Find where the given text appears and provide that cell's center as [X, Y] coordinate. 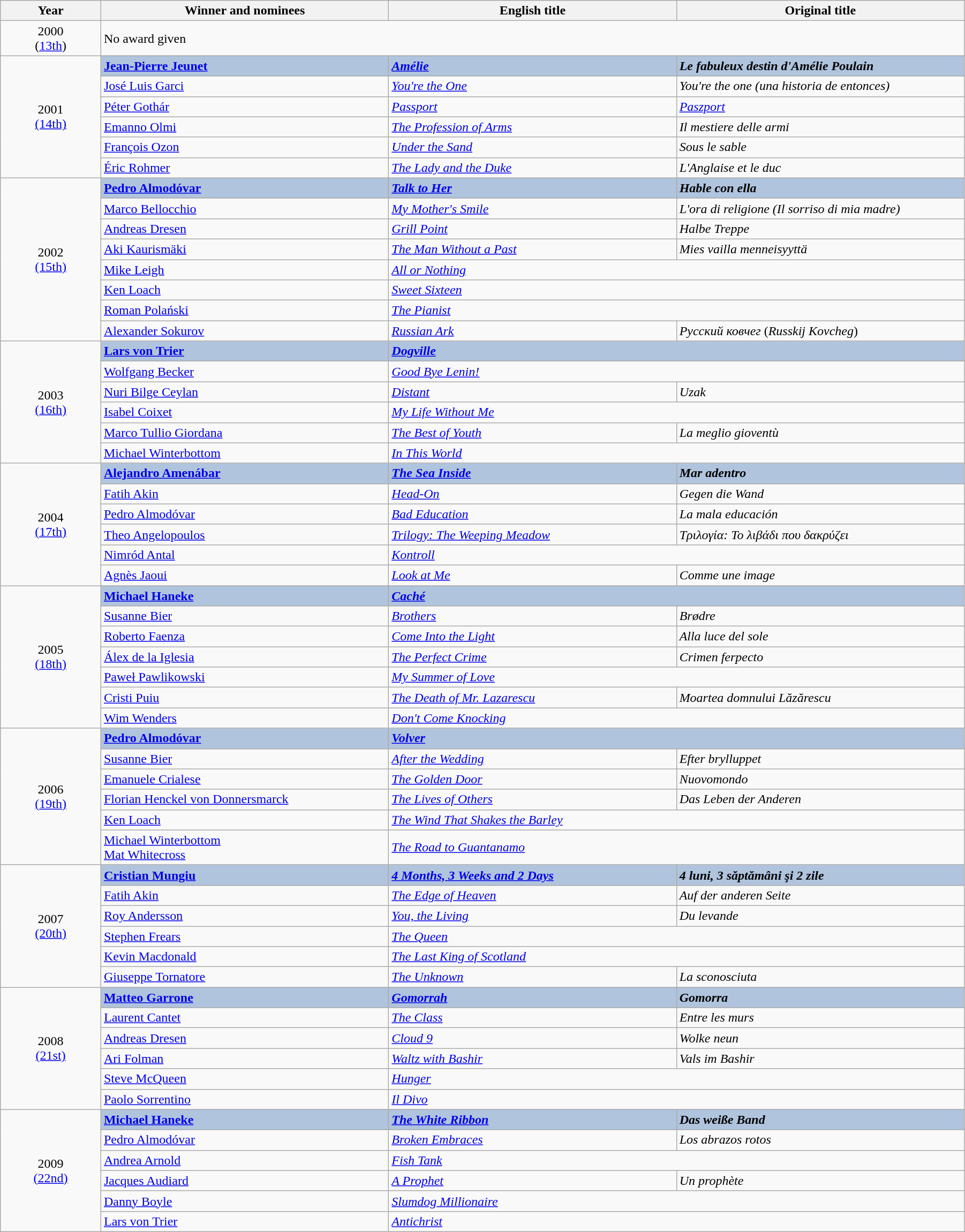
Efter brylluppet [820, 759]
Giuseppe Tornatore [244, 977]
Il mestiere delle armi [820, 127]
François Ozon [244, 147]
Nuri Bilge Ceylan [244, 392]
Talk to Her [532, 188]
English title [532, 11]
Trilogy: The Weeping Meadow [532, 534]
Kevin Macdonald [244, 957]
Das weiße Band [820, 1120]
2000(13th) [51, 39]
Halbe Treppe [820, 229]
Roman Polański [244, 311]
Come Into the Light [532, 637]
Dogville [677, 351]
The Golden Door [532, 779]
José Luis Garci [244, 86]
You, the Living [532, 916]
Roy Andersson [244, 916]
Passport [532, 107]
Emanno Olmi [244, 127]
Paweł Pawlikowski [244, 677]
The Wind That Shakes the Barley [677, 820]
Los abrazos rotos [820, 1140]
Hable con ella [820, 188]
Il Divo [677, 1099]
Péter Gothár [244, 107]
In This World [677, 453]
Brødre [820, 616]
A Prophet [532, 1181]
Stephen Frears [244, 936]
Uzak [820, 392]
La mala educación [820, 514]
2008(21st) [51, 1048]
Antichrist [677, 1221]
Gomorra [820, 997]
Du levande [820, 916]
Matteo Garrone [244, 997]
4 luni, 3 săptămâni şi 2 zile [820, 875]
Gegen die Wand [820, 494]
The Road to Guantanamo [677, 847]
Cristi Puiu [244, 698]
Wim Wenders [244, 718]
Michael Winterbottom Mat Whitecross [244, 847]
Wolke neun [820, 1038]
The Last King of Scotland [677, 957]
You're the one (una historia de entonces) [820, 86]
Mies vailla menneisyyttä [820, 249]
Don't Come Knocking [677, 718]
My Mother's Smile [532, 208]
The Lives of Others [532, 799]
La meglio gioventù [820, 433]
Roberto Faenza [244, 637]
2005(18th) [51, 657]
2001(14th) [51, 117]
The Sea Inside [532, 473]
No award given [532, 39]
Mar adentro [820, 473]
The Lady and the Duke [532, 168]
Alla luce del sole [820, 637]
The Unknown [532, 977]
Comme une image [820, 575]
Nuovomondo [820, 779]
Auf der anderen Seite [820, 895]
The Death of Mr. Lazarescu [532, 698]
2002(15th) [51, 259]
Steve McQueen [244, 1079]
Year [51, 11]
Álex de la Iglesia [244, 657]
Caché [677, 596]
L'ora di religione (Il sorriso di mia madre) [820, 208]
Volver [677, 738]
Alejandro Amenábar [244, 473]
Sweet Sixteen [677, 290]
Paszport [820, 107]
Nimród Antal [244, 555]
Grill Point [532, 229]
Un prophète [820, 1181]
Ari Folman [244, 1059]
Crimen ferpecto [820, 657]
Look at Me [532, 575]
My Summer of Love [677, 677]
You're the One [532, 86]
Cloud 9 [532, 1038]
Fish Tank [677, 1160]
Amélie [532, 66]
2004(17th) [51, 524]
Marco Bellocchio [244, 208]
4 Months, 3 Weeks and 2 Days [532, 875]
Theo Angelopoulos [244, 534]
L'Anglaise et le duc [820, 168]
Kontroll [677, 555]
The Edge of Heaven [532, 895]
2007(20th) [51, 926]
The Perfect Crime [532, 657]
My Life Without Me [677, 412]
Russian Ark [532, 331]
Mike Leigh [244, 269]
Original title [820, 11]
Bad Education [532, 514]
Good Bye Lenin! [677, 372]
Paolo Sorrentino [244, 1099]
Emanuele Crialese [244, 779]
2003(16th) [51, 402]
Brothers [532, 616]
Русский ковчег (Russkij Kovcheg) [820, 331]
Laurent Cantet [244, 1018]
Florian Henckel von Donnersmarck [244, 799]
Agnès Jaoui [244, 575]
The Pianist [677, 311]
The Man Without a Past [532, 249]
Andrea Arnold [244, 1160]
Das Leben der Anderen [820, 799]
Marco Tullio Giordana [244, 433]
The Best of Youth [532, 433]
Under the Sand [532, 147]
Aki Kaurismäki [244, 249]
Éric Rohmer [244, 168]
Hunger [677, 1079]
After the Wedding [532, 759]
Slumdog Millionaire [677, 1201]
Winner and nominees [244, 11]
2009(22nd) [51, 1170]
Distant [532, 392]
La sconosciuta [820, 977]
Entre les murs [820, 1018]
Michael Winterbottom [244, 453]
Jean-Pierre Jeunet [244, 66]
Moartea domnului Lăzărescu [820, 698]
2006(19th) [51, 797]
Alexander Sokurov [244, 331]
Sous le sable [820, 147]
Head-On [532, 494]
Τριλογία: Το λιβάδι που δακρύζει [820, 534]
All or Nothing [677, 269]
Vals im Bashir [820, 1059]
Wolfgang Becker [244, 372]
Le fabuleux destin d'Amélie Poulain [820, 66]
Waltz with Bashir [532, 1059]
The White Ribbon [532, 1120]
The Profession of Arms [532, 127]
The Class [532, 1018]
Danny Boyle [244, 1201]
Isabel Coixet [244, 412]
Gomorrah [532, 997]
Cristian Mungiu [244, 875]
Jacques Audiard [244, 1181]
The Queen [677, 936]
Broken Embraces [532, 1140]
